For the text-containing cell, return its midpoint in [X, Y] coordinate format. 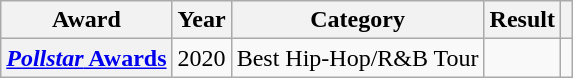
Award [86, 20]
Result [522, 20]
Best Hip-Hop/R&B Tour [358, 58]
Pollstar Awards [86, 58]
2020 [202, 58]
Category [358, 20]
Year [202, 20]
